Output the (X, Y) coordinate of the center of the cell containing the given text.  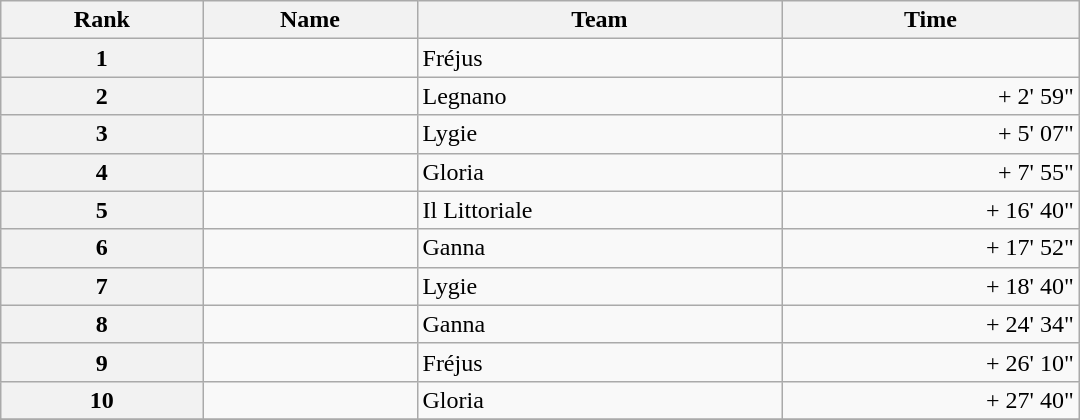
+ 17' 52" (931, 248)
+ 7' 55" (931, 172)
Rank (102, 20)
4 (102, 172)
Time (931, 20)
2 (102, 96)
7 (102, 286)
9 (102, 362)
Name (310, 20)
6 (102, 248)
10 (102, 400)
+ 18' 40" (931, 286)
+ 27' 40" (931, 400)
+ 2' 59" (931, 96)
Legnano (600, 96)
Team (600, 20)
+ 24' 34" (931, 324)
3 (102, 134)
8 (102, 324)
1 (102, 58)
5 (102, 210)
Il Littoriale (600, 210)
+ 26' 10" (931, 362)
+ 5' 07" (931, 134)
+ 16' 40" (931, 210)
